Provide the (X, Y) coordinate of the cell's center where the given text is located.  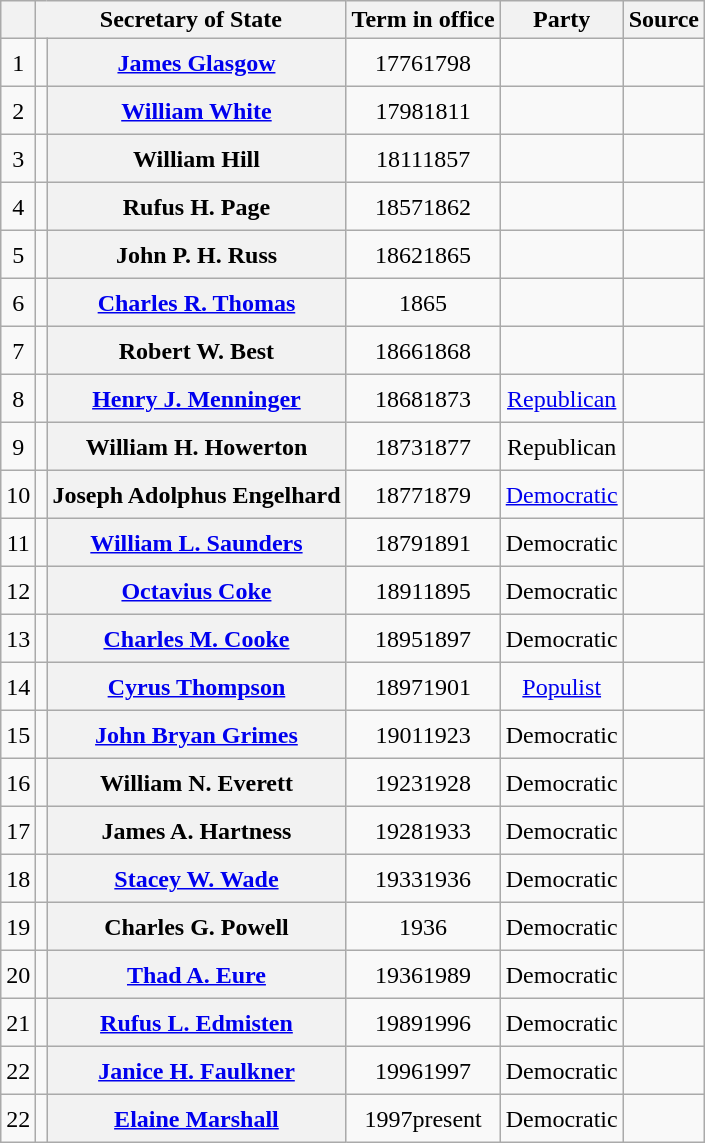
19011923 (423, 735)
Charles M. Cooke (196, 639)
18951897 (423, 639)
William L. Saunders (196, 543)
12 (18, 591)
William N. Everett (196, 783)
Rufus L. Edmisten (196, 1023)
4 (18, 207)
18911895 (423, 591)
Elaine Marshall (196, 1119)
17981811 (423, 111)
18 (18, 879)
8 (18, 399)
19 (18, 927)
1997present (423, 1119)
Janice H. Faulkner (196, 1071)
Secretary of State (191, 20)
Rufus H. Page (196, 207)
Charles R. Thomas (196, 303)
18731877 (423, 447)
11 (18, 543)
17761798 (423, 63)
3 (18, 159)
Robert W. Best (196, 351)
14 (18, 687)
21 (18, 1023)
William H. Howerton (196, 447)
18571862 (423, 207)
18111857 (423, 159)
19361989 (423, 975)
William Hill (196, 159)
18791891 (423, 543)
19331936 (423, 879)
Joseph Adolphus Engelhard (196, 495)
2 (18, 111)
John P. H. Russ (196, 255)
Party (562, 20)
5 (18, 255)
18621865 (423, 255)
1 (18, 63)
19231928 (423, 783)
Cyrus Thompson (196, 687)
9 (18, 447)
1865 (423, 303)
Octavius Coke (196, 591)
Populist (562, 687)
James Glasgow (196, 63)
Henry J. Menninger (196, 399)
William White (196, 111)
16 (18, 783)
10 (18, 495)
19961997 (423, 1071)
Thad A. Eure (196, 975)
18971901 (423, 687)
19891996 (423, 1023)
James A. Hartness (196, 831)
Term in office (423, 20)
18661868 (423, 351)
Stacey W. Wade (196, 879)
15 (18, 735)
John Bryan Grimes (196, 735)
18681873 (423, 399)
17 (18, 831)
Charles G. Powell (196, 927)
18771879 (423, 495)
7 (18, 351)
1936 (423, 927)
20 (18, 975)
6 (18, 303)
19281933 (423, 831)
13 (18, 639)
Source (664, 20)
